Identify which cell holds the provided text, then report its [x, y] central coordinate. 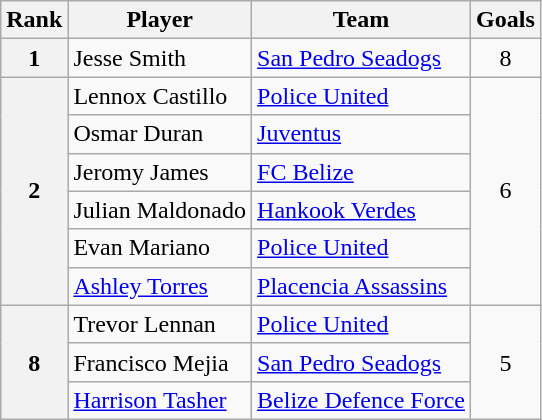
Juventus [362, 134]
1 [34, 58]
Team [362, 20]
Rank [34, 20]
6 [506, 191]
Ashley Torres [160, 286]
Harrison Tasher [160, 400]
Lennox Castillo [160, 96]
Julian Maldonado [160, 210]
5 [506, 362]
Evan Mariano [160, 248]
Belize Defence Force [362, 400]
Osmar Duran [160, 134]
Hankook Verdes [362, 210]
Jeromy James [160, 172]
FC Belize [362, 172]
Francisco Mejia [160, 362]
Trevor Lennan [160, 324]
2 [34, 191]
Jesse Smith [160, 58]
Goals [506, 20]
Player [160, 20]
Placencia Assassins [362, 286]
